Provide the [X, Y] coordinate of the cell's center where the given text is located.  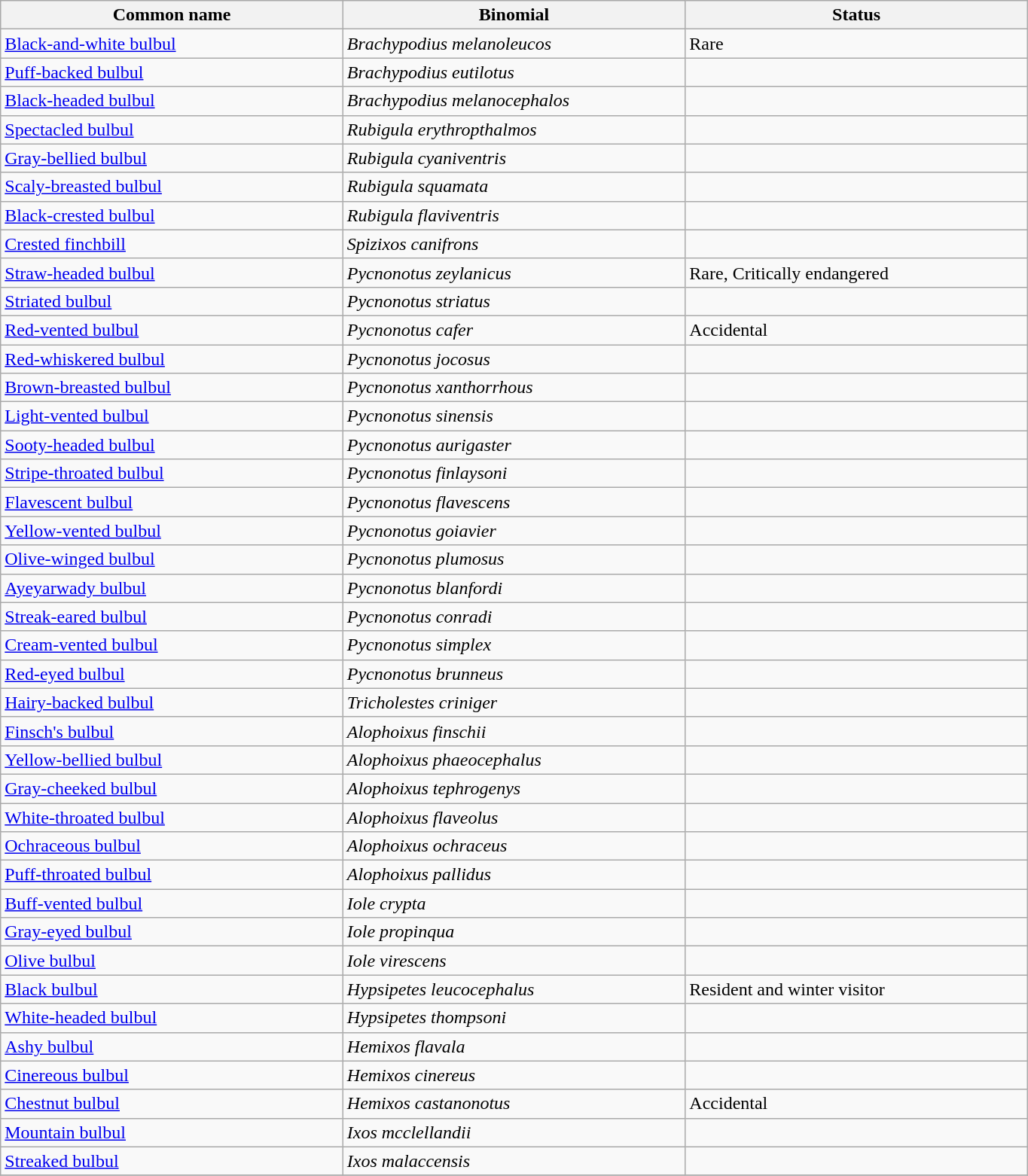
Yellow-vented bulbul [172, 531]
Crested finchbill [172, 244]
Hypsipetes thompsoni [514, 1018]
Alophoixus phaeocephalus [514, 760]
Pycnonotus aurigaster [514, 445]
Pycnonotus xanthorrhous [514, 388]
Black-headed bulbul [172, 101]
Flavescent bulbul [172, 502]
Yellow-bellied bulbul [172, 760]
Black-crested bulbul [172, 215]
Pycnonotus blanfordi [514, 588]
Rubigula erythropthalmos [514, 129]
Pycnonotus simplex [514, 645]
Rubigula cyaniventris [514, 158]
Ixos malaccensis [514, 1161]
Pycnonotus flavescens [514, 502]
Rare [857, 44]
Alophoixus flaveolus [514, 817]
Spizixos canifrons [514, 244]
Stripe-throated bulbul [172, 474]
Striated bulbul [172, 301]
Puff-backed bulbul [172, 72]
Brown-breasted bulbul [172, 388]
White-headed bulbul [172, 1018]
Ochraceous bulbul [172, 846]
Red-vented bulbul [172, 330]
Pycnonotus conradi [514, 617]
Pycnonotus finlaysoni [514, 474]
Hemixos cinereus [514, 1075]
Resident and winter visitor [857, 989]
Common name [172, 15]
Pycnonotus striatus [514, 301]
Status [857, 15]
Iole crypta [514, 903]
Streak-eared bulbul [172, 617]
Red-eyed bulbul [172, 674]
Pycnonotus zeylanicus [514, 273]
Cinereous bulbul [172, 1075]
Scaly-breasted bulbul [172, 187]
Binomial [514, 15]
Hemixos castanonotus [514, 1104]
Streaked bulbul [172, 1161]
Ashy bulbul [172, 1047]
Mountain bulbul [172, 1132]
Puff-throated bulbul [172, 875]
Iole virescens [514, 961]
Brachypodius melanocephalos [514, 101]
Buff-vented bulbul [172, 903]
Hairy-backed bulbul [172, 702]
Brachypodius melanoleucos [514, 44]
Black-and-white bulbul [172, 44]
Rubigula flaviventris [514, 215]
Ayeyarwady bulbul [172, 588]
Light-vented bulbul [172, 416]
Alophoixus tephrogenys [514, 788]
Spectacled bulbul [172, 129]
Pycnonotus sinensis [514, 416]
Sooty-headed bulbul [172, 445]
Black bulbul [172, 989]
Olive-winged bulbul [172, 559]
Gray-bellied bulbul [172, 158]
Ixos mcclellandii [514, 1132]
Alophoixus pallidus [514, 875]
Iole propinqua [514, 932]
Pycnonotus brunneus [514, 674]
Cream-vented bulbul [172, 645]
Brachypodius eutilotus [514, 72]
Chestnut bulbul [172, 1104]
Pycnonotus plumosus [514, 559]
Red-whiskered bulbul [172, 359]
White-throated bulbul [172, 817]
Pycnonotus goiavier [514, 531]
Olive bulbul [172, 961]
Gray-eyed bulbul [172, 932]
Gray-cheeked bulbul [172, 788]
Pycnonotus jocosus [514, 359]
Alophoixus ochraceus [514, 846]
Rare, Critically endangered [857, 273]
Tricholestes criniger [514, 702]
Pycnonotus cafer [514, 330]
Hypsipetes leucocephalus [514, 989]
Hemixos flavala [514, 1047]
Finsch's bulbul [172, 731]
Rubigula squamata [514, 187]
Straw-headed bulbul [172, 273]
Alophoixus finschii [514, 731]
